Find where the given text appears and provide that cell's center as (X, Y) coordinate. 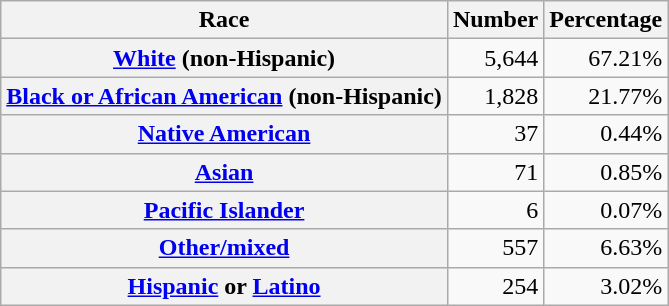
White (non-Hispanic) (224, 58)
557 (495, 248)
0.07% (606, 210)
Native American (224, 134)
67.21% (606, 58)
5,644 (495, 58)
71 (495, 172)
Asian (224, 172)
3.02% (606, 286)
254 (495, 286)
0.85% (606, 172)
21.77% (606, 96)
Race (224, 20)
Black or African American (non-Hispanic) (224, 96)
Other/mixed (224, 248)
0.44% (606, 134)
37 (495, 134)
6.63% (606, 248)
Hispanic or Latino (224, 286)
Number (495, 20)
Percentage (606, 20)
Pacific Islander (224, 210)
1,828 (495, 96)
6 (495, 210)
